Capture the cell that displays the provided text and extract its (X, Y) central coordinate. 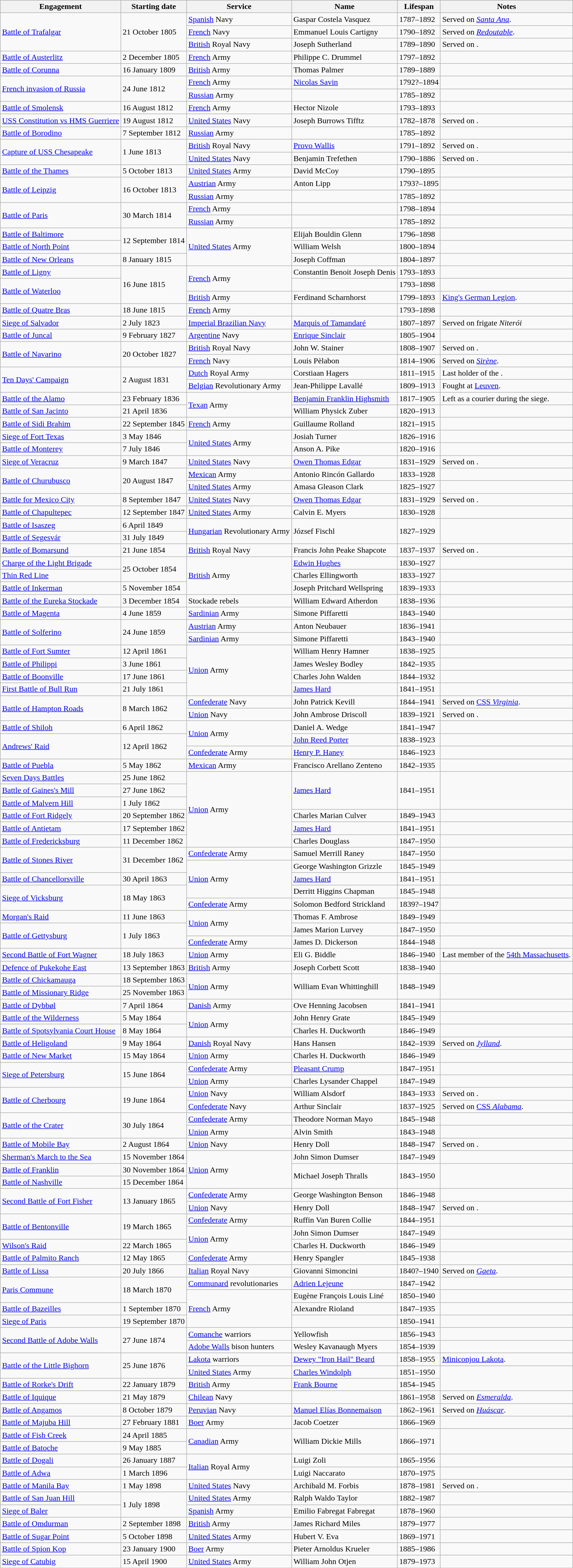
Battle of Navarino (60, 354)
Battle of Bentonville (60, 1227)
22 March 1865 (154, 1245)
Battle of North Point (60, 247)
USS Constitution vs HMS Guerriere (60, 120)
Battle of Boonville (60, 677)
Siege of Vicksburg (60, 898)
Joseph Coffman (344, 259)
13 January 1865 (154, 1201)
Hungarian Revolutionary Army (239, 531)
7 September 1812 (154, 133)
1 June 1813 (154, 152)
24 June 1812 (154, 89)
Eugène François Louis Liné (344, 1296)
15 May 1864 (154, 1056)
Battle of Ligny (60, 272)
1796–1898 (419, 234)
19 August 1812 (154, 120)
Battle of the Wilderness (60, 1018)
8 October 1879 (154, 1410)
31 December 1862 (154, 860)
1862–1961 (419, 1410)
Battle of Smolensk (60, 108)
Ralph Waldo Taylor (344, 1498)
Battle of Iquique (60, 1397)
Ruffin Van Buren Collie (344, 1220)
Battle of New Market (60, 1056)
8 January 1815 (154, 259)
Arthur Sinclair (344, 1106)
Hubert V. Eva (344, 1536)
1856–1943 (419, 1334)
Argentine Navy (239, 335)
William John Otjen (344, 1561)
Service (239, 7)
Served on Esmeralda. (507, 1397)
Battle of Dybbøl (60, 1005)
Battle of Chickamauga (60, 980)
Ferdinand Scharnhorst (344, 297)
Battle of Quatre Bras (60, 310)
22 September 1845 (154, 424)
1798–1894 (419, 209)
1793?–1895 (419, 184)
Battle of Missionary Ridge (60, 993)
Battle of Paris (60, 215)
25 June 1876 (154, 1365)
1820–1913 (419, 411)
5 May 1862 (154, 765)
22 January 1879 (154, 1385)
George Washington Benson (344, 1195)
Francisco Arellano Zenteno (344, 765)
1790–1892 (419, 32)
20 September 1862 (154, 816)
Miniconjou Lakota. (507, 1359)
Anton Neubauer (344, 626)
Battle of Churubusco (60, 481)
1846–1940 (419, 955)
Battle of Dogali (60, 1460)
Served on Huáscar. (507, 1410)
24 June 1859 (154, 632)
John Henry Grate (344, 1018)
1821–1915 (419, 424)
9 May 1885 (154, 1448)
Charge of the Light Brigade (60, 563)
Michael Joseph Thralls (344, 1176)
1800–1894 (419, 247)
1799–1893 (419, 297)
Comanche warriors (239, 1334)
Charles John Walden (344, 677)
Battle of Bazeilles (60, 1309)
Battle of Solferino (60, 632)
William Physick Zuber (344, 411)
Siege of Salvador (60, 323)
1811–1915 (419, 373)
15 November 1864 (154, 1157)
Theodore Norman Mayo (344, 1119)
2 August 1864 (154, 1144)
12 September 1847 (154, 512)
1843–1950 (419, 1176)
17 June 1861 (154, 677)
30 April 1863 (154, 879)
Luigi Naccarato (344, 1473)
1825–1927 (419, 487)
1850–1941 (419, 1321)
1844–1951 (419, 1220)
Enrique Sinclair (344, 335)
Charles Marian Culver (344, 816)
1878–1960 (419, 1511)
3 December 1854 (154, 601)
Thin Red Line (60, 576)
Hans Hansen (344, 1043)
Seven Days Battles (60, 778)
Battle of Fort Ridgely (60, 816)
Fought at Leuven. (507, 386)
8 March 1862 (154, 708)
Battle of Chapultepec (60, 512)
1782–1878 (419, 120)
1809–1913 (419, 386)
17 September 1862 (154, 828)
1804–1897 (419, 259)
Battle of Malvern Hill (60, 803)
Josiah Turner (344, 436)
Alexandre Rioland (344, 1309)
Siege of Baler (60, 1511)
18 March 1870 (154, 1290)
Joseph Corbett Scott (344, 968)
Dutch Royal Army (239, 373)
Starting date (154, 7)
19 September 1870 (154, 1321)
27 June 1862 (154, 790)
Danish Army (239, 1005)
1814–1906 (419, 360)
Battle of Philippi (60, 664)
1833–1928 (419, 474)
1845–1938 (419, 1258)
2 August 1831 (154, 380)
Emmanuel Louis Cartigny (344, 32)
David McCoy (344, 171)
Battle of Bomarsund (60, 550)
Battle of San Jacinto (60, 411)
5 October 1898 (154, 1536)
Second Battle of Adobe Walls (60, 1340)
1879–1977 (419, 1523)
Anson A. Pike (344, 449)
Battle of Omdurman (60, 1523)
Yellowfish (344, 1334)
Battle of Cherbourg (60, 1100)
13 September 1863 (154, 968)
1838–1925 (419, 651)
King's German Legion. (507, 297)
Henry Spangler (344, 1258)
Siege of Fort Texas (60, 436)
József Fischl (344, 531)
Siege of Petersburg (60, 1075)
1838–1923 (419, 740)
20 July 1866 (154, 1271)
1826–1916 (419, 436)
Defence of Pukekohe East (60, 968)
Pleasant Crump (344, 1068)
Morgan's Raid (60, 917)
Guillaume Rolland (344, 424)
Frank Bourne (344, 1385)
Jean-Philippe Lavallé (344, 386)
Imperial Brazilian Navy (239, 323)
1843–1948 (419, 1132)
Battle of the Thames (60, 171)
1844–1932 (419, 677)
1847–1935 (419, 1309)
Provo Wallis (344, 145)
Battle of Chancellorsville (60, 879)
Corstiaan Hagers (344, 373)
Notes (507, 7)
Italian Royal Navy (239, 1271)
7 April 1864 (154, 1005)
Eli G. Biddle (344, 955)
1838–1940 (419, 968)
Sherman's March to the Sea (60, 1157)
1844–1941 (419, 702)
5 October 1813 (154, 171)
Henry P. Haney (344, 752)
1 July 1863 (154, 936)
John Ambrose Driscoll (344, 714)
Battle of New Orleans (60, 259)
Battle of Franklin (60, 1169)
9 May 1864 (154, 1043)
Peruvian Navy (239, 1410)
1879–1973 (419, 1561)
William Welsh (344, 247)
1847–1951 (419, 1068)
Battle of Sidi Brahim (60, 424)
27 February 1881 (154, 1423)
Battle of Mobile Bay (60, 1144)
Battle of Hampton Roads (60, 708)
Served on Redoutable. (507, 32)
Battle of Spion Kop (60, 1549)
1820–1916 (419, 449)
Battle of Puebla (60, 765)
Dewey "Iron Hail" Beard (344, 1359)
1866–1971 (419, 1441)
12 April 1862 (154, 746)
William Henry Hamner (344, 651)
Siege of Catubig (60, 1561)
1787–1892 (419, 19)
Belgian Revolutionary Army (239, 386)
1791–1892 (419, 145)
30 March 1814 (154, 215)
1789–1890 (419, 45)
1854–1945 (419, 1385)
Archibald M. Forbis (344, 1486)
Battle of Baltimore (60, 234)
1851–1950 (419, 1372)
Engagement (60, 7)
Paris Commune (60, 1290)
1797–1892 (419, 57)
Wesley Kavanaugh Myers (344, 1346)
Charles Douglass (344, 841)
1882–1987 (419, 1498)
11 December 1862 (154, 841)
1866–1969 (419, 1423)
31 July 1849 (154, 537)
Thomas F. Ambrose (344, 917)
25 June 1862 (154, 778)
Battle of Austerlitz (60, 57)
Battle of the Little Bighorn (60, 1365)
2 December 1805 (154, 57)
Edwin Hughes (344, 563)
27 June 1874 (154, 1340)
Served on Santa Ana. (507, 19)
1878–1981 (419, 1486)
15 April 1900 (154, 1561)
Calvin E. Myers (344, 512)
William Alsdorf (344, 1094)
1 September 1870 (154, 1309)
Second Battle of Fort Wagner (60, 955)
Battle of Magenta (60, 613)
Amasa Gleason Clark (344, 487)
Battle of the Crater (60, 1125)
15 December 1864 (154, 1182)
Battle of Lissa (60, 1271)
Joseph Sutherland (344, 45)
15 June 1864 (154, 1075)
Battle of Juncal (60, 335)
Second Battle of Fort Fisher (60, 1201)
1841–1941 (419, 1005)
Pieter Arnoldus Krueler (344, 1549)
Battle of Fredericksburg (60, 841)
Daniel A. Wedge (344, 727)
Nicolas Savin (344, 82)
Antonio Rincón Gallardo (344, 474)
Battle for Mexico City (60, 500)
Battle of Shiloh (60, 727)
25 November 1863 (154, 993)
23 February 1836 (154, 399)
Emilio Fabregat Fabregat (344, 1511)
Stockade rebels (239, 601)
30 November 1864 (154, 1169)
1 May 1898 (154, 1486)
Served on Sirène. (507, 360)
1839–1921 (419, 714)
18 September 1863 (154, 980)
Benjamin Franklin Highsmith (344, 399)
Hector Nizole (344, 108)
Joseph Burrows Tifftz (344, 120)
Benjamin Trefethen (344, 158)
John Patrick Kevill (344, 702)
1847–1942 (419, 1283)
Served on Jylland. (507, 1043)
Battle of Gaines's Mill (60, 790)
30 July 1864 (154, 1125)
Battle of Palmito Ranch (60, 1258)
Gaspar Costela Vasquez (344, 19)
9 March 1847 (154, 462)
Battle of the Eureka Stockade (60, 601)
1792?–1894 (419, 82)
Derritt Higgins Chapman (344, 891)
1837–1937 (419, 550)
Charles Windolph (344, 1372)
Thomas Palmer (344, 70)
1 March 1896 (154, 1473)
1838–1936 (419, 601)
4 June 1859 (154, 613)
2 July 1823 (154, 323)
Francis John Peake Shapcote (344, 550)
Battle of Batoche (60, 1448)
6 April 1849 (154, 525)
Charles Ellingworth (344, 576)
Battle of Stones River (60, 860)
Charles Lysander Chappel (344, 1081)
Last holder of the . (507, 373)
1849–1949 (419, 917)
Battle of Fort Sumter (60, 651)
1885–1986 (419, 1549)
1854–1939 (419, 1346)
6 April 1862 (154, 727)
James Wesley Bodley (344, 664)
20 October 1827 (154, 354)
Battle of Waterloo (60, 291)
Battle of Monterey (60, 449)
1865–1956 (419, 1460)
16 January 1809 (154, 70)
Served on CSS Virginia. (507, 702)
First Battle of Bull Run (60, 689)
George Washington Grizzle (344, 866)
Alvin Smith (344, 1132)
Battle of Rorke's Drift (60, 1385)
7 July 1846 (154, 449)
21 June 1854 (154, 550)
Battle of Angamos (60, 1410)
1858–1955 (419, 1359)
12 April 1861 (154, 651)
1 July 1898 (154, 1505)
1805–1904 (419, 335)
Left as a courier during the siege. (507, 399)
Italian Royal Army (239, 1467)
20 August 1847 (154, 481)
Spanish Navy (239, 19)
8 May 1864 (154, 1031)
Battle of Nashville (60, 1182)
24 April 1885 (154, 1435)
Battle of Spotsylvania Court House (60, 1031)
Last member of the 54th Massachusetts. (507, 955)
Battle of Adwa (60, 1473)
Louis Pèlabon (344, 360)
1844–1948 (419, 942)
Served on Gaeta. (507, 1271)
3 May 1846 (154, 436)
Lifespan (419, 7)
Samuel Merrill Raney (344, 854)
16 August 1812 (154, 108)
1843–1933 (419, 1094)
21 April 1836 (154, 411)
Luigi Zoli (344, 1460)
James Richard Miles (344, 1523)
William Dickie Mills (344, 1441)
1842–1939 (419, 1043)
1840?–1940 (419, 1271)
Battle of Segesvár (60, 537)
5 November 1854 (154, 588)
Lakota warriors (239, 1359)
Spanish Army (239, 1511)
Served on frigate Niterói (507, 323)
1846–1923 (419, 752)
Siege of Veracruz (60, 462)
Texan Army (239, 405)
Canadian Army (239, 1441)
Anton Lipp (344, 184)
Capture of USS Chesapeake (60, 152)
1807–1897 (419, 323)
21 October 1805 (154, 32)
21 July 1861 (154, 689)
James D. Dickerson (344, 942)
James Marion Lurvey (344, 929)
18 May 1863 (154, 898)
Battle of Corunna (60, 70)
William Evan Whittinghill (344, 986)
Solomon Bedford Strickland (344, 904)
Battle of San Juan Hill (60, 1498)
Wilson's Raid (60, 1245)
Battle of Borodino (60, 133)
French invasion of Russia (60, 89)
Battle of Antietam (60, 828)
Name (344, 7)
William Edward Atherdon (344, 601)
Ten Days' Campaign (60, 380)
11 June 1863 (154, 917)
3 June 1861 (154, 664)
1870–1975 (419, 1473)
Battle of Isaszeg (60, 525)
1808–1907 (419, 348)
1830–1928 (419, 512)
26 January 1887 (154, 1460)
Philippe C. Drummel (344, 57)
12 May 1865 (154, 1258)
1 July 1862 (154, 803)
Siege of Paris (60, 1321)
John Reed Porter (344, 740)
1790–1895 (419, 171)
Battle of Trafalgar (60, 32)
1849–1943 (419, 816)
Battle of the Alamo (60, 399)
23 January 1900 (154, 1549)
1837–1925 (419, 1106)
Battle of Majuba Hill (60, 1423)
Marquis of Tamandaré (344, 323)
Battle of Manila Bay (60, 1486)
1836–1941 (419, 626)
2 September 1898 (154, 1523)
1869–1971 (419, 1536)
Joseph Pritchard Wellspring (344, 588)
18 July 1863 (154, 955)
1830–1927 (419, 563)
1817–1905 (419, 399)
1861–1958 (419, 1397)
John W. Stainer (344, 348)
1841–1947 (419, 727)
9 February 1827 (154, 335)
Battle of Heligoland (60, 1043)
Adobe Walls bison hunters (239, 1346)
1839?–1947 (419, 904)
18 June 1815 (154, 310)
1827–1929 (419, 531)
Battle of Gettysburg (60, 936)
19 March 1865 (154, 1227)
Constantin Benoit Joseph Denis (344, 272)
Adrien Lejeune (344, 1283)
1790–1886 (419, 158)
Jacob Coetzer (344, 1423)
1850–1940 (419, 1296)
5 May 1864 (154, 1018)
1839–1933 (419, 588)
Giovanni Simoncini (344, 1271)
12 September 1814 (154, 240)
1848–1949 (419, 986)
1846–1948 (419, 1195)
1833–1927 (419, 576)
Battle of Fish Creek (60, 1435)
Ove Henning Jacobsen (344, 1005)
Elijah Bouldin Glenn (344, 234)
25 October 1854 (154, 569)
Andrews' Raid (60, 746)
16 June 1815 (154, 285)
Communard revolutionaries (239, 1283)
Danish Royal Navy (239, 1043)
Manuel Elías Bonnemaison (344, 1410)
Battle of Leipzig (60, 190)
Served on CSS Alabama. (507, 1106)
Battle of Inkerman (60, 588)
16 October 1813 (154, 190)
19 June 1864 (154, 1100)
Chilean Navy (239, 1397)
Battle of Sugar Point (60, 1536)
1789–1889 (419, 70)
21 May 1879 (154, 1397)
8 September 1847 (154, 500)
